Determine the (X, Y) coordinate at the center of the cell enclosing the given text.  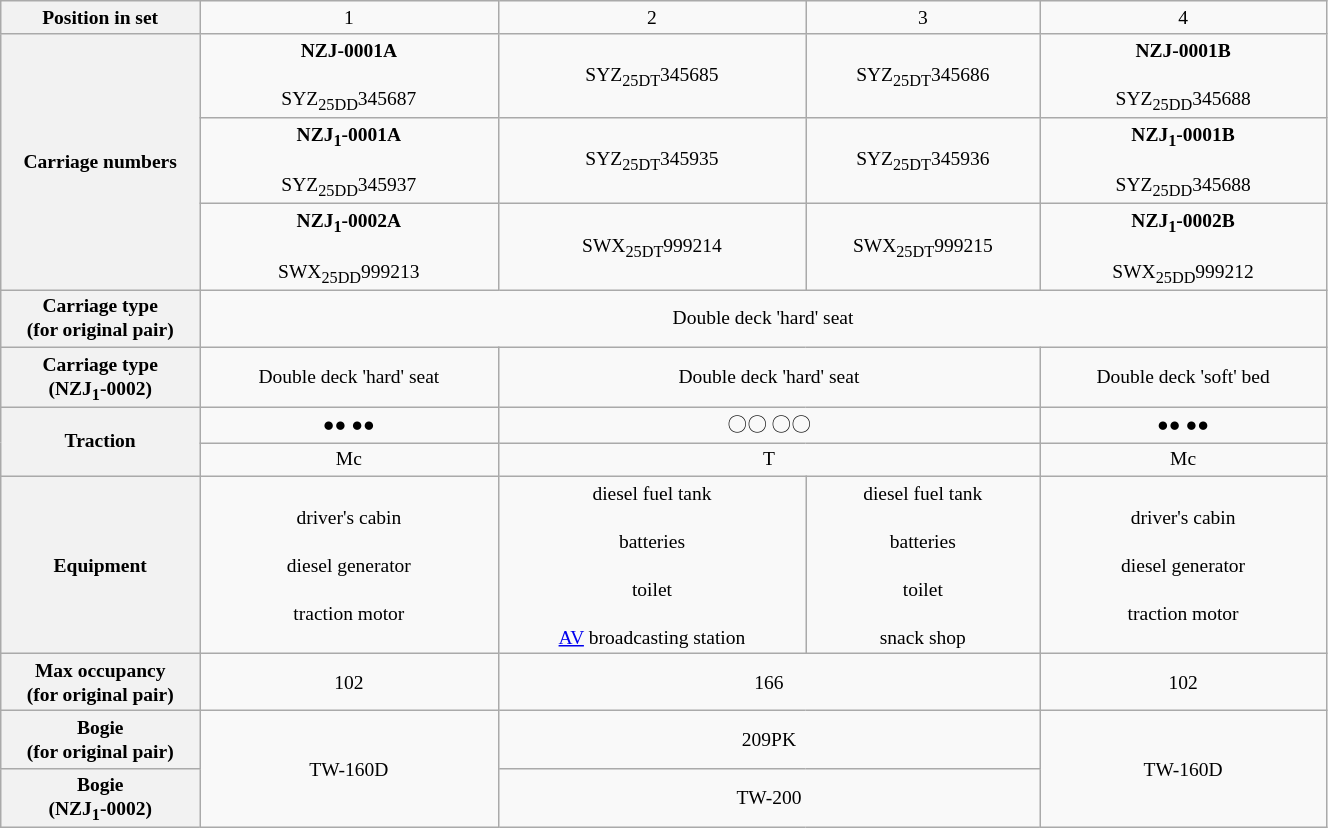
Carriage numbers (100, 162)
SWX25DT999215 (923, 247)
SYZ25DT345936 (923, 161)
diesel fuel tankbatteriestoiletsnack shop (923, 564)
NZJ1-0001ASYZ25DD345937 (349, 161)
Equipment (100, 564)
Bogie(for original pair) (100, 740)
NZJ-0001ASYZ25DD345687 (349, 76)
2 (652, 18)
Max occupancy(for original pair) (100, 682)
NZJ-0001BSYZ25DD345688 (1184, 76)
TW-200 (769, 798)
NZJ1-0002ASWX25DD999213 (349, 247)
NZJ1-0002BSWX25DD999212 (1184, 247)
166 (769, 682)
SYZ25DT345935 (652, 161)
SYZ25DT345686 (923, 76)
diesel fuel tankbatteriestoiletAV broadcasting station (652, 564)
Bogie(NZJ1-0002) (100, 798)
NZJ1-0001BSYZ25DD345688 (1184, 161)
4 (1184, 18)
SYZ25DT345685 (652, 76)
T (769, 460)
Traction (100, 442)
Carriage type(for original pair) (100, 318)
1 (349, 18)
209PK (769, 740)
Double deck 'soft' bed (1184, 377)
SWX25DT999214 (652, 247)
Carriage type(NZJ1-0002) (100, 377)
〇〇 〇〇 (769, 425)
3 (923, 18)
Position in set (100, 18)
